Capture the cell that displays the provided text and extract its (x, y) central coordinate. 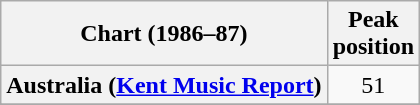
Chart (1986–87) (164, 34)
51 (373, 85)
Peak position (373, 34)
Australia (Kent Music Report) (164, 85)
